Return the (X, Y) coordinate for the center point of the cell that contains the specified text.  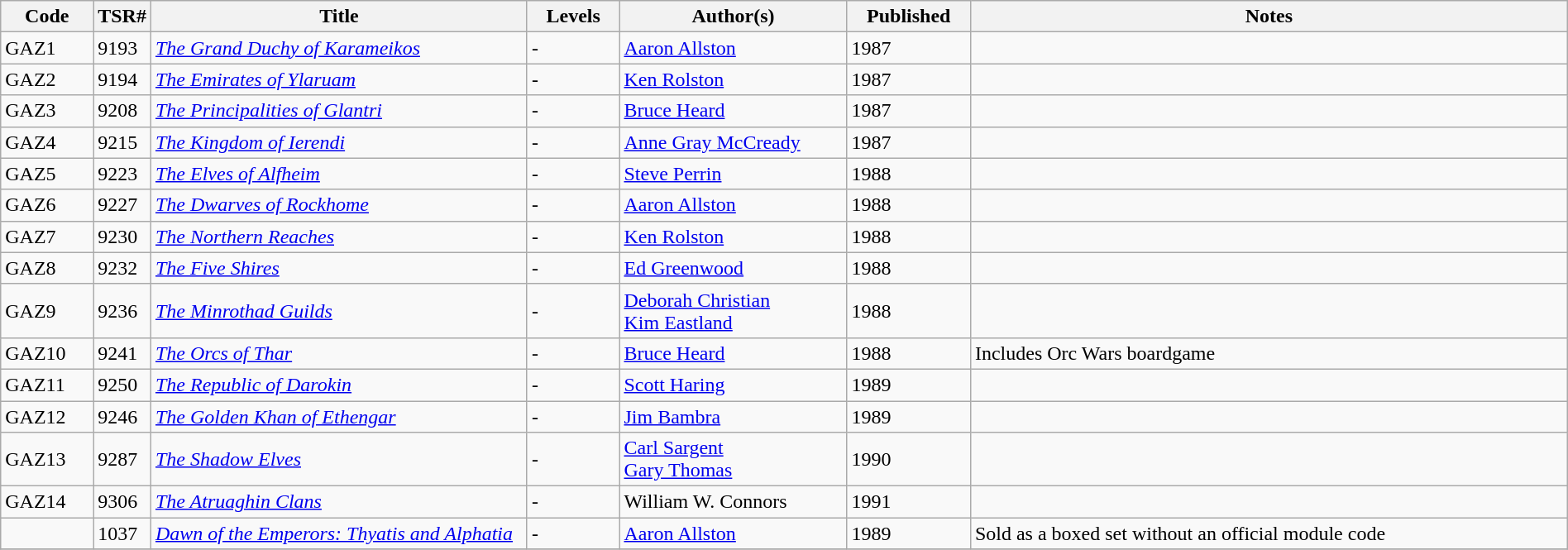
9223 (122, 174)
William W. Connors (733, 502)
Notes (1269, 17)
9250 (122, 385)
Author(s) (733, 17)
The Northern Reaches (339, 237)
9193 (122, 48)
GAZ1 (47, 48)
9227 (122, 205)
Sold as a boxed set without an official module code (1269, 533)
The Grand Duchy of Karameikos (339, 48)
GAZ6 (47, 205)
GAZ12 (47, 416)
9287 (122, 460)
GAZ5 (47, 174)
Carl SargentGary Thomas (733, 460)
The Dwarves of Rockhome (339, 205)
1037 (122, 533)
Anne Gray McCready (733, 142)
The Kingdom of Ierendi (339, 142)
GAZ2 (47, 79)
The Golden Khan of Ethengar (339, 416)
9230 (122, 237)
9246 (122, 416)
Steve Perrin (733, 174)
The Minrothad Guilds (339, 311)
Levels (573, 17)
The Emirates of Ylaruam (339, 79)
GAZ7 (47, 237)
Published (908, 17)
The Atruaghin Clans (339, 502)
GAZ4 (47, 142)
The Shadow Elves (339, 460)
Jim Bambra (733, 416)
TSR# (122, 17)
Code (47, 17)
GAZ13 (47, 460)
9236 (122, 311)
GAZ8 (47, 268)
GAZ3 (47, 111)
The Principalities of Glantri (339, 111)
GAZ14 (47, 502)
Deborah ChristianKim Eastland (733, 311)
9215 (122, 142)
The Orcs of Thar (339, 353)
1991 (908, 502)
Scott Haring (733, 385)
GAZ11 (47, 385)
Ed Greenwood (733, 268)
GAZ10 (47, 353)
9306 (122, 502)
9232 (122, 268)
Includes Orc Wars boardgame (1269, 353)
Title (339, 17)
9241 (122, 353)
1990 (908, 460)
Dawn of the Emperors: Thyatis and Alphatia (339, 533)
9194 (122, 79)
The Five Shires (339, 268)
9208 (122, 111)
GAZ9 (47, 311)
The Elves of Alfheim (339, 174)
The Republic of Darokin (339, 385)
